Return [x, y] of the center of cell containing provided text 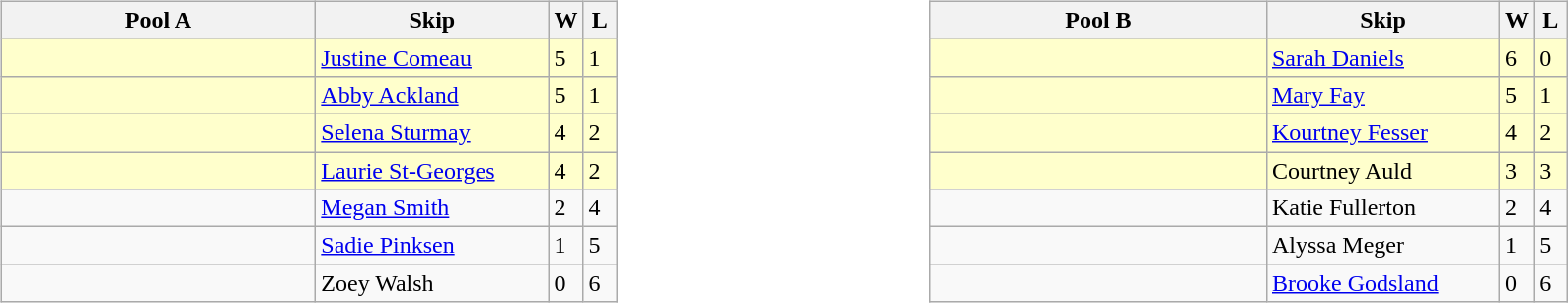
Megan Smith [432, 208]
Justine Comeau [432, 57]
Courtney Auld [1382, 171]
Abby Ackland [432, 95]
Kourtney Fesser [1382, 132]
Pool B [1097, 20]
Sarah Daniels [1382, 57]
Laurie St-Georges [432, 171]
Pool A [158, 20]
Alyssa Meger [1382, 246]
Brooke Godsland [1382, 283]
Zoey Walsh [432, 283]
Katie Fullerton [1382, 208]
Sadie Pinksen [432, 246]
Selena Sturmay [432, 132]
Mary Fay [1382, 95]
